Find where the given text appears and provide that cell's center as (X, Y) coordinate. 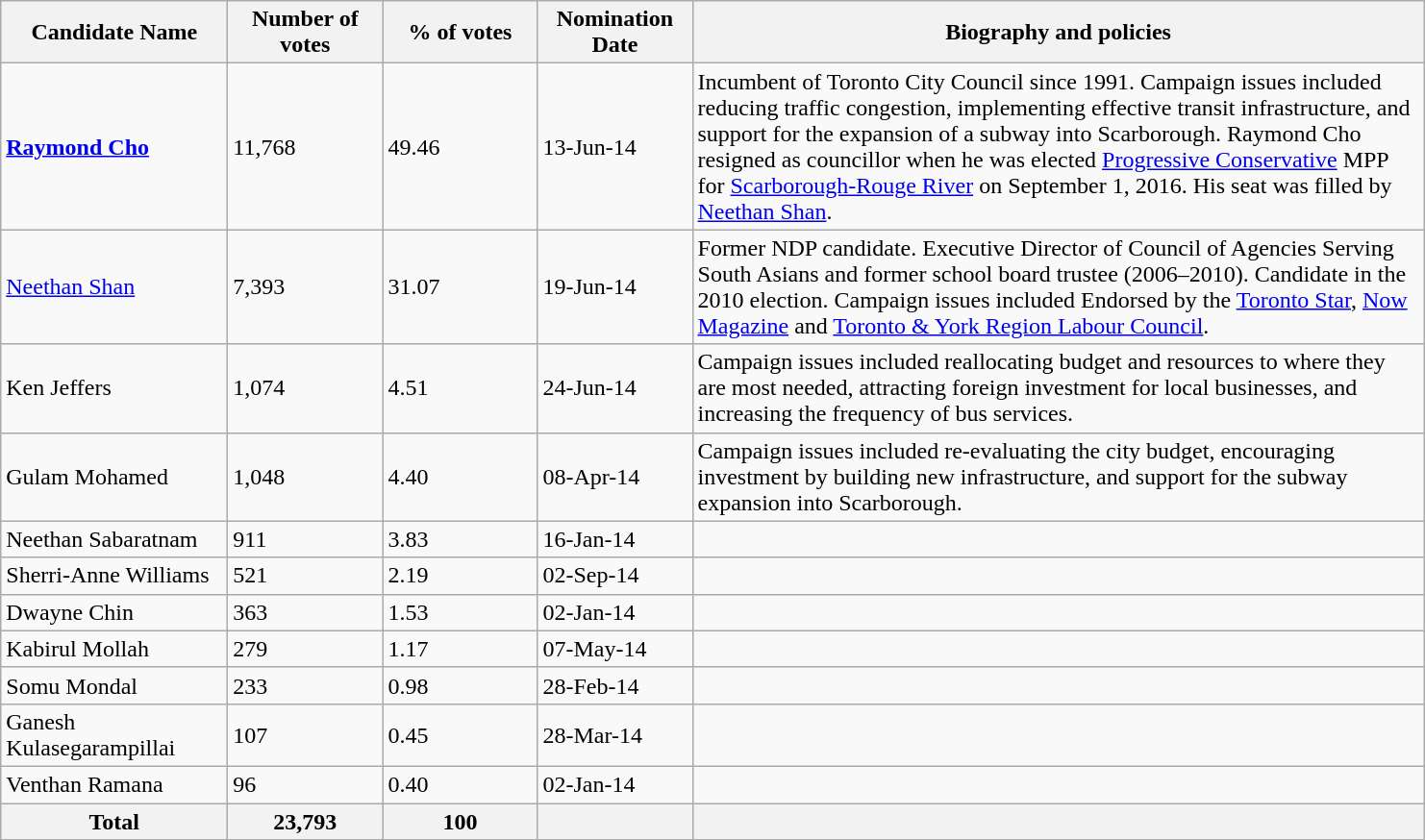
233 (306, 685)
Neethan Sabaratnam (114, 539)
0.45 (460, 734)
11,768 (306, 146)
02-Sep-14 (615, 576)
521 (306, 576)
Kabirul Mollah (114, 649)
13-Jun-14 (615, 146)
1.53 (460, 612)
Total (114, 822)
24-Jun-14 (615, 388)
1.17 (460, 649)
Nomination Date (615, 33)
Neethan Shan (114, 286)
16-Jan-14 (615, 539)
Gulam Mohamed (114, 477)
4.51 (460, 388)
0.98 (460, 685)
07-May-14 (615, 649)
911 (306, 539)
0.40 (460, 784)
Dwayne Chin (114, 612)
Biography and policies (1058, 33)
7,393 (306, 286)
49.46 (460, 146)
100 (460, 822)
Number of votes (306, 33)
4.40 (460, 477)
Ken Jeffers (114, 388)
08-Apr-14 (615, 477)
19-Jun-14 (615, 286)
Ganesh Kulasegarampillai (114, 734)
3.83 (460, 539)
28-Feb-14 (615, 685)
2.19 (460, 576)
1,048 (306, 477)
Sherri-Anne Williams (114, 576)
279 (306, 649)
96 (306, 784)
Candidate Name (114, 33)
363 (306, 612)
Raymond Cho (114, 146)
23,793 (306, 822)
31.07 (460, 286)
Somu Mondal (114, 685)
107 (306, 734)
% of votes (460, 33)
28-Mar-14 (615, 734)
1,074 (306, 388)
Venthan Ramana (114, 784)
